Provide the (x, y) coordinate of the cell's center where the given text is located.  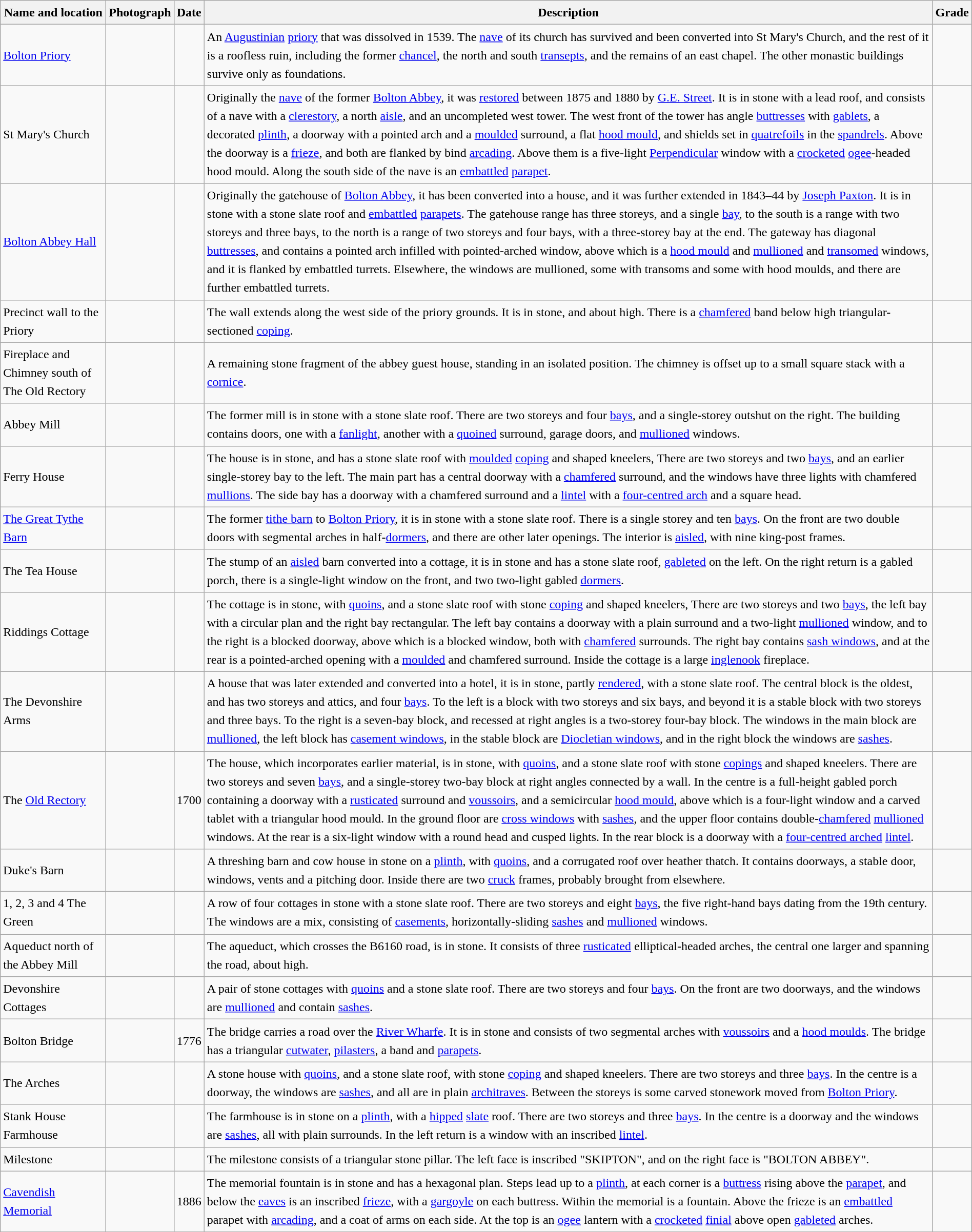
The Devonshire Arms (53, 711)
Milestone (53, 1159)
Stank House Farmhouse (53, 1125)
The Old Rectory (53, 800)
Abbey Mill (53, 424)
Riddings Cottage (53, 631)
1886 (189, 1201)
Fireplace and Chimney south of The Old Rectory (53, 373)
Bolton Priory (53, 55)
Date (189, 12)
The milestone consists of a triangular stone pillar. The left face is inscribed "SKIPTON", and on the right face is "BOLTON ABBEY". (568, 1159)
Bolton Bridge (53, 1040)
The Great Tythe Barn (53, 528)
Name and location (53, 12)
Photograph (140, 12)
Ferry House (53, 477)
1700 (189, 800)
The Arches (53, 1083)
1776 (189, 1040)
Duke's Barn (53, 870)
Precinct wall to the Priory (53, 321)
Devonshire Cottages (53, 998)
1, 2, 3 and 4 The Green (53, 913)
Cavendish Memorial (53, 1201)
Aqueduct north of the Abbey Mill (53, 955)
Bolton Abbey Hall (53, 242)
Grade (952, 12)
Description (568, 12)
The Tea House (53, 571)
St Mary's Church (53, 134)
